Identify which cell holds the provided text, then report its [X, Y] central coordinate. 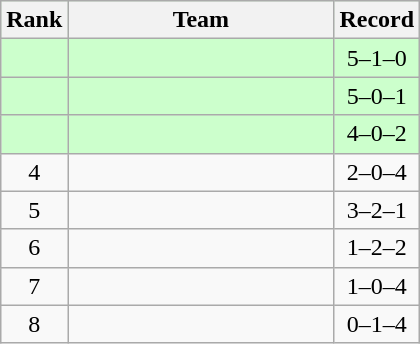
3–2–1 [377, 210]
Team [201, 20]
5 [34, 210]
Record [377, 20]
8 [34, 324]
0–1–4 [377, 324]
4 [34, 172]
2–0–4 [377, 172]
5–0–1 [377, 96]
1–2–2 [377, 248]
5–1–0 [377, 58]
7 [34, 286]
1–0–4 [377, 286]
Rank [34, 20]
4–0–2 [377, 134]
6 [34, 248]
